Find where the given text appears and provide that cell's center as (X, Y) coordinate. 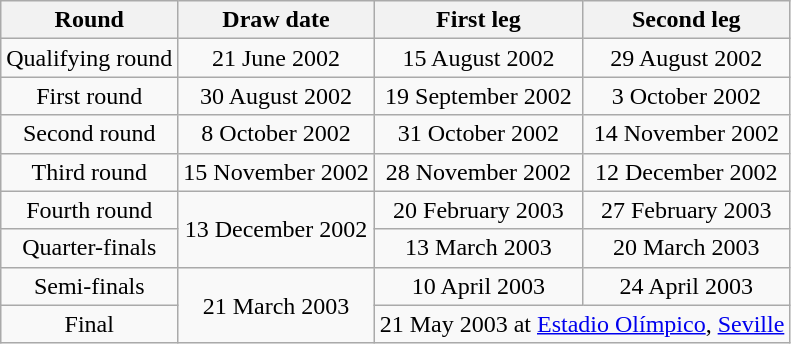
20 March 2003 (686, 248)
14 November 2002 (686, 134)
19 September 2002 (478, 96)
Round (90, 20)
Final (90, 324)
Draw date (276, 20)
10 April 2003 (478, 286)
29 August 2002 (686, 58)
15 November 2002 (276, 172)
28 November 2002 (478, 172)
15 August 2002 (478, 58)
Semi-finals (90, 286)
Second leg (686, 20)
Quarter-finals (90, 248)
21 May 2003 at Estadio Olímpico, Seville (582, 324)
Qualifying round (90, 58)
8 October 2002 (276, 134)
First round (90, 96)
13 March 2003 (478, 248)
24 April 2003 (686, 286)
21 June 2002 (276, 58)
First leg (478, 20)
21 March 2003 (276, 305)
Second round (90, 134)
20 February 2003 (478, 210)
30 August 2002 (276, 96)
12 December 2002 (686, 172)
Fourth round (90, 210)
27 February 2003 (686, 210)
13 December 2002 (276, 229)
Third round (90, 172)
31 October 2002 (478, 134)
3 October 2002 (686, 96)
